Pinpoint the cell where the given text exists, returning its [X, Y] midpoint coordinate. 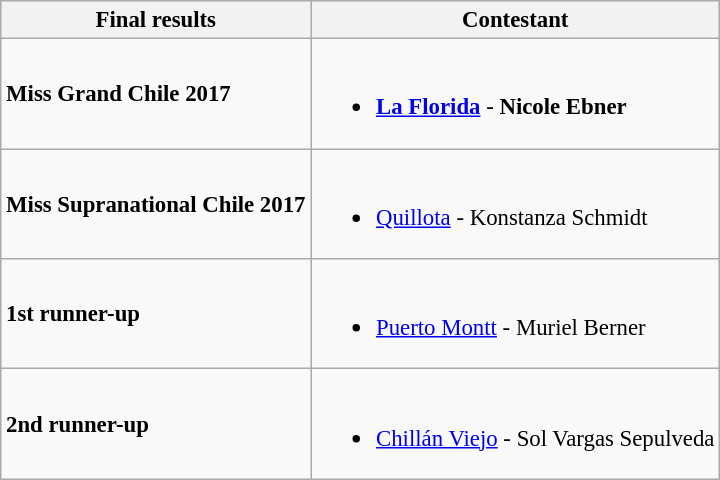
1st runner-up [156, 314]
Miss Grand Chile 2017 [156, 94]
Final results [156, 20]
Puerto Montt - Muriel Berner [516, 314]
Miss Supranational Chile 2017 [156, 204]
La Florida - Nicole Ebner [516, 94]
Contestant [516, 20]
Chillán Viejo - Sol Vargas Sepulveda [516, 424]
2nd runner-up [156, 424]
Quillota - Konstanza Schmidt [516, 204]
